For the text-containing cell, return its midpoint in [x, y] coordinate format. 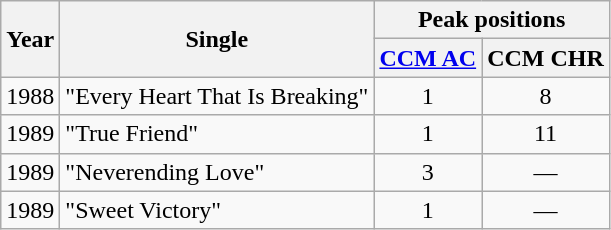
11 [546, 134]
8 [546, 96]
Peak positions [492, 20]
3 [428, 172]
CCM AC [428, 58]
1988 [30, 96]
"Every Heart That Is Breaking" [217, 96]
Single [217, 39]
CCM CHR [546, 58]
Year [30, 39]
"Neverending Love" [217, 172]
"Sweet Victory" [217, 210]
"True Friend" [217, 134]
